Find where the given text appears and provide that cell's center as [x, y] coordinate. 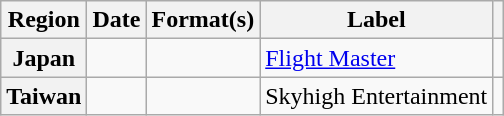
Format(s) [203, 20]
Skyhigh Entertainment [376, 96]
Label [376, 20]
Japan [44, 58]
Date [116, 20]
Flight Master [376, 58]
Taiwan [44, 96]
Region [44, 20]
